Pinpoint the cell where the given text exists, returning its [X, Y] midpoint coordinate. 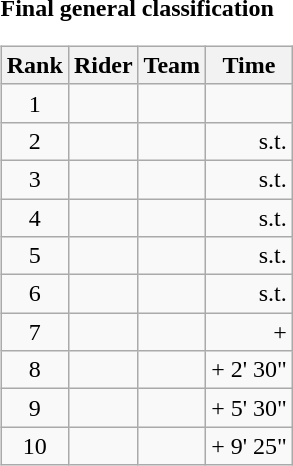
+ 5' 30" [250, 408]
10 [34, 446]
+ [250, 332]
5 [34, 256]
Time [250, 65]
Rank [34, 65]
8 [34, 370]
6 [34, 294]
4 [34, 217]
+ 9' 25" [250, 446]
Rider [103, 65]
3 [34, 179]
9 [34, 408]
+ 2' 30" [250, 370]
1 [34, 103]
7 [34, 332]
2 [34, 141]
Team [172, 65]
